Identify which cell holds the provided text, then report its (x, y) central coordinate. 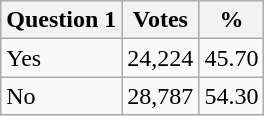
54.30 (232, 96)
Question 1 (62, 20)
% (232, 20)
24,224 (160, 58)
Yes (62, 58)
No (62, 96)
Votes (160, 20)
45.70 (232, 58)
28,787 (160, 96)
